For the text-containing cell, return its midpoint in (X, Y) coordinate format. 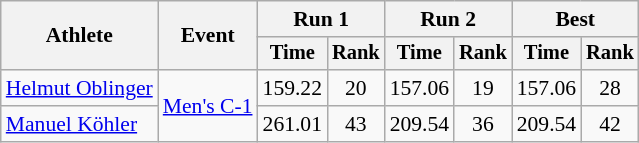
261.01 (292, 124)
Men's C-1 (208, 106)
43 (356, 124)
20 (356, 88)
42 (610, 124)
Run 1 (322, 19)
Run 2 (448, 19)
Event (208, 36)
159.22 (292, 88)
Athlete (80, 36)
28 (610, 88)
Helmut Oblinger (80, 88)
Manuel Köhler (80, 124)
36 (483, 124)
Best (576, 19)
19 (483, 88)
